Search for the cell housing the specified text and yield its (X, Y) center coordinate. 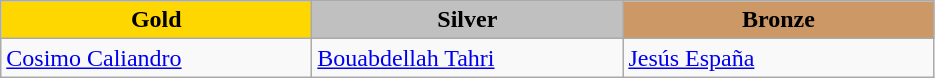
Bouabdellah Tahri (468, 58)
Jesús España (778, 58)
Gold (156, 20)
Silver (468, 20)
Bronze (778, 20)
Cosimo Caliandro (156, 58)
